Extract the (X, Y) coordinate from the center of the cell holding the provided text.  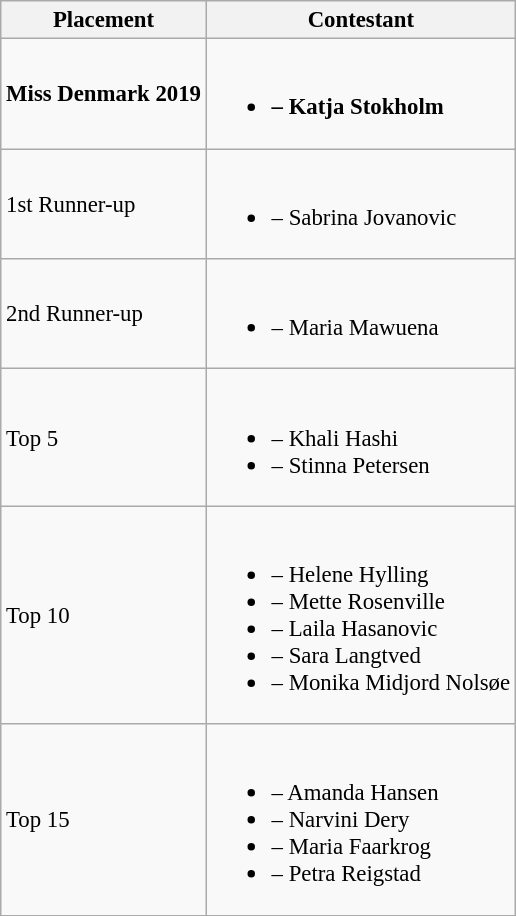
Miss Denmark 2019 (104, 94)
– Amanda Hansen – Narvini Dery – Maria Faarkrog – Petra Reigstad (360, 820)
– Katja Stokholm (360, 94)
Top 5 (104, 438)
Top 10 (104, 615)
Contestant (360, 20)
– Maria Mawuena (360, 314)
– Khali Hashi – Stinna Petersen (360, 438)
Placement (104, 20)
Top 15 (104, 820)
2nd Runner-up (104, 314)
– Helene Hylling – Mette Rosenville – Laila Hasanovic – Sara Langtved – Monika Midjord Nolsøe (360, 615)
1st Runner-up (104, 204)
– Sabrina Jovanovic (360, 204)
